Capture the cell that displays the provided text and extract its [x, y] central coordinate. 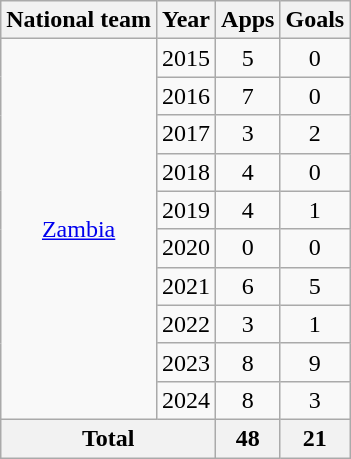
2020 [186, 248]
7 [248, 96]
21 [315, 438]
2021 [186, 286]
2024 [186, 400]
Year [186, 20]
2016 [186, 96]
2018 [186, 172]
Zambia [79, 230]
National team [79, 20]
Apps [248, 20]
6 [248, 286]
2019 [186, 210]
48 [248, 438]
2022 [186, 324]
Total [108, 438]
9 [315, 362]
2015 [186, 58]
Goals [315, 20]
2023 [186, 362]
2017 [186, 134]
2 [315, 134]
